Output the [x, y] coordinate of the center of the cell containing the given text.  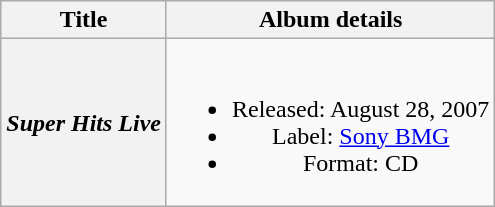
Album details [330, 20]
Title [84, 20]
Released: August 28, 2007Label: Sony BMGFormat: CD [330, 122]
Super Hits Live [84, 122]
